Provide the (X, Y) coordinate of the cell's center where the given text is located.  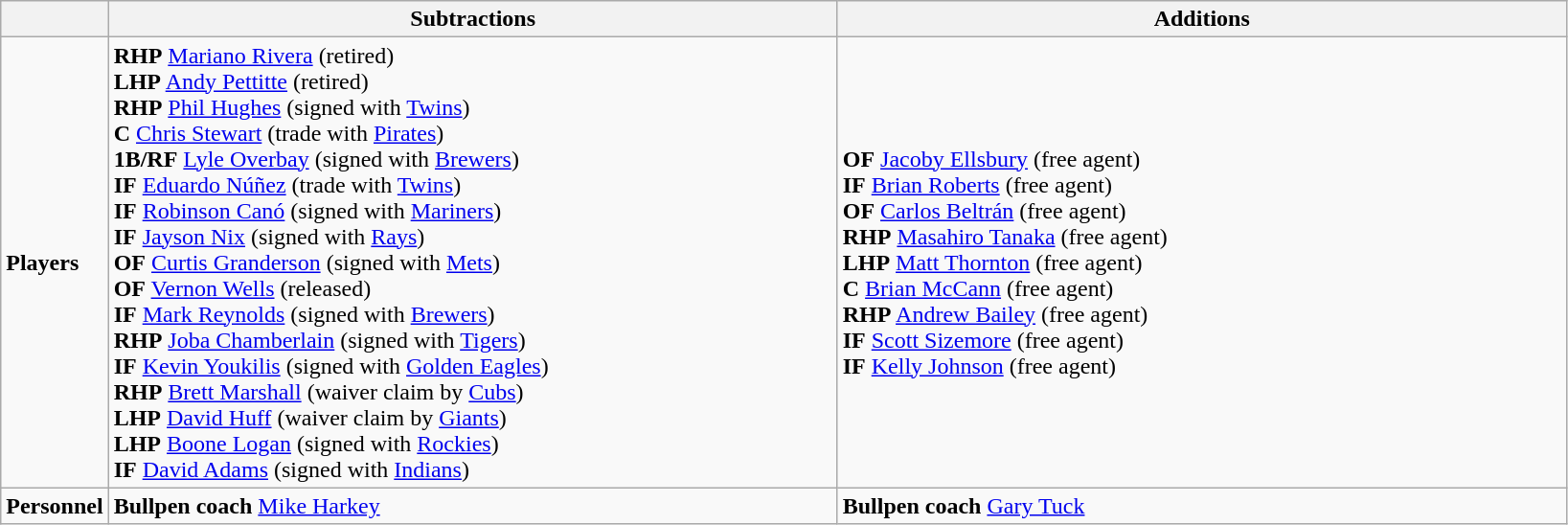
Bullpen coach Mike Harkey (473, 506)
Additions (1201, 19)
Bullpen coach Gary Tuck (1201, 506)
Personnel (55, 506)
Players (55, 262)
Subtractions (473, 19)
